Extract the [x, y] coordinate from the center of the cell holding the provided text.  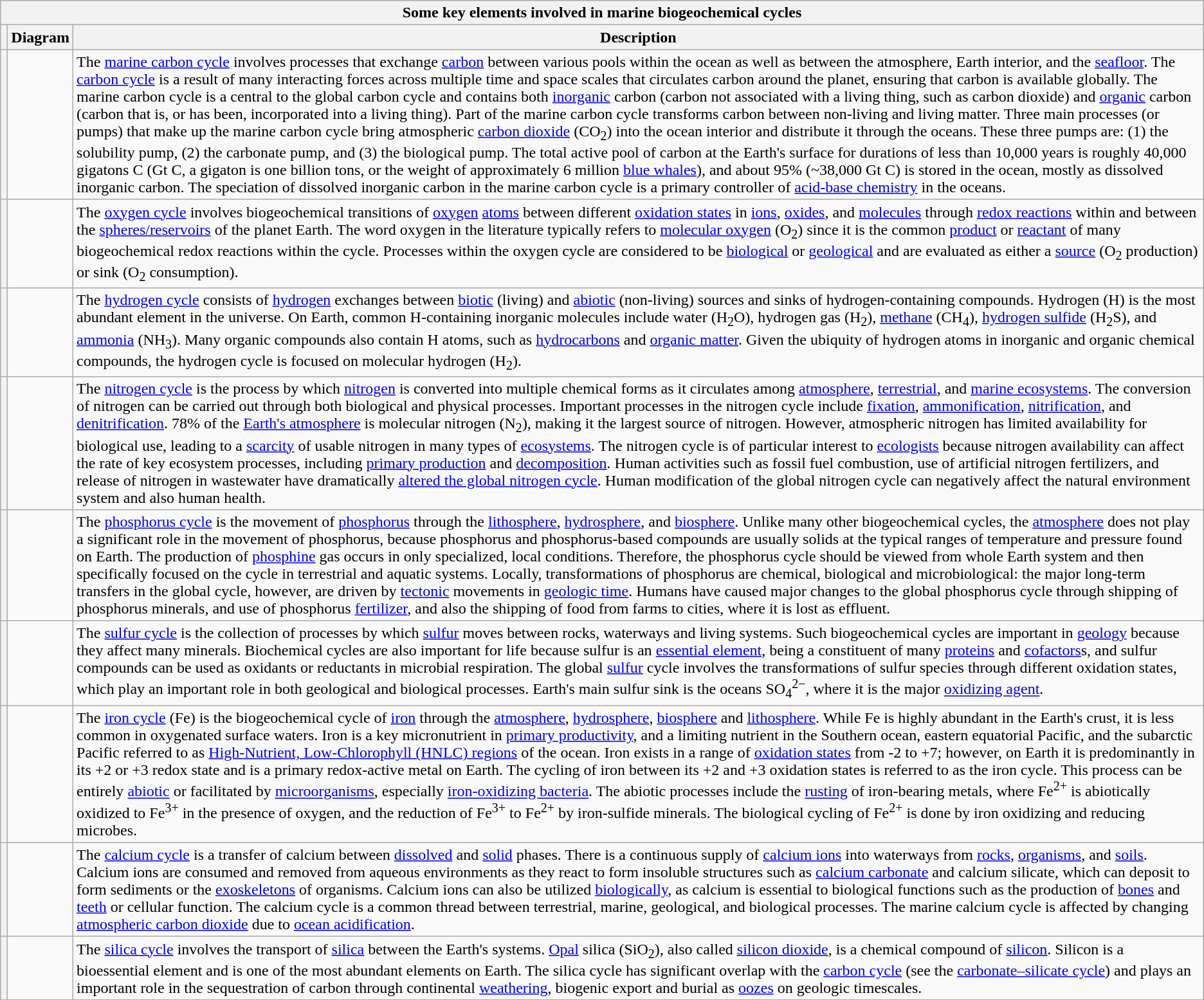
Description [639, 37]
Diagram [41, 37]
Some key elements involved in marine biogeochemical cycles [602, 13]
